Find where the given text appears and provide that cell's center as [X, Y] coordinate. 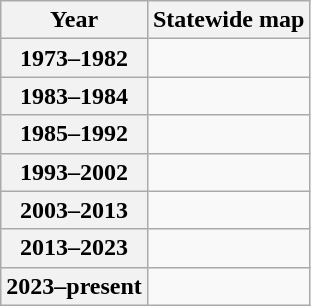
2003–2013 [74, 210]
1973–1982 [74, 58]
Year [74, 20]
Statewide map [228, 20]
1983–1984 [74, 96]
1985–1992 [74, 134]
2013–2023 [74, 248]
2023–present [74, 286]
1993–2002 [74, 172]
